Pinpoint the cell where the given text exists, returning its [x, y] midpoint coordinate. 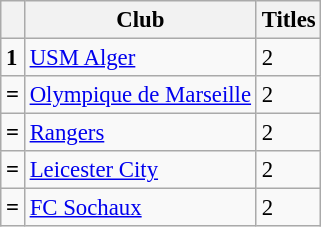
Olympique de Marseille [140, 95]
Club [140, 20]
Rangers [140, 133]
Leicester City [140, 170]
1 [13, 58]
FC Sochaux [140, 208]
Titles [288, 20]
USM Alger [140, 58]
